Scan for the cell matching the given text and deliver its (x, y) coordinate at center. 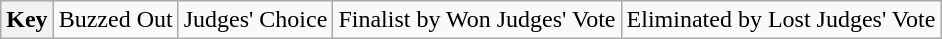
Judges' Choice (256, 20)
Buzzed Out (116, 20)
Key (27, 20)
Eliminated by Lost Judges' Vote (781, 20)
Finalist by Won Judges' Vote (477, 20)
